Return (X, Y) of the center of cell containing provided text 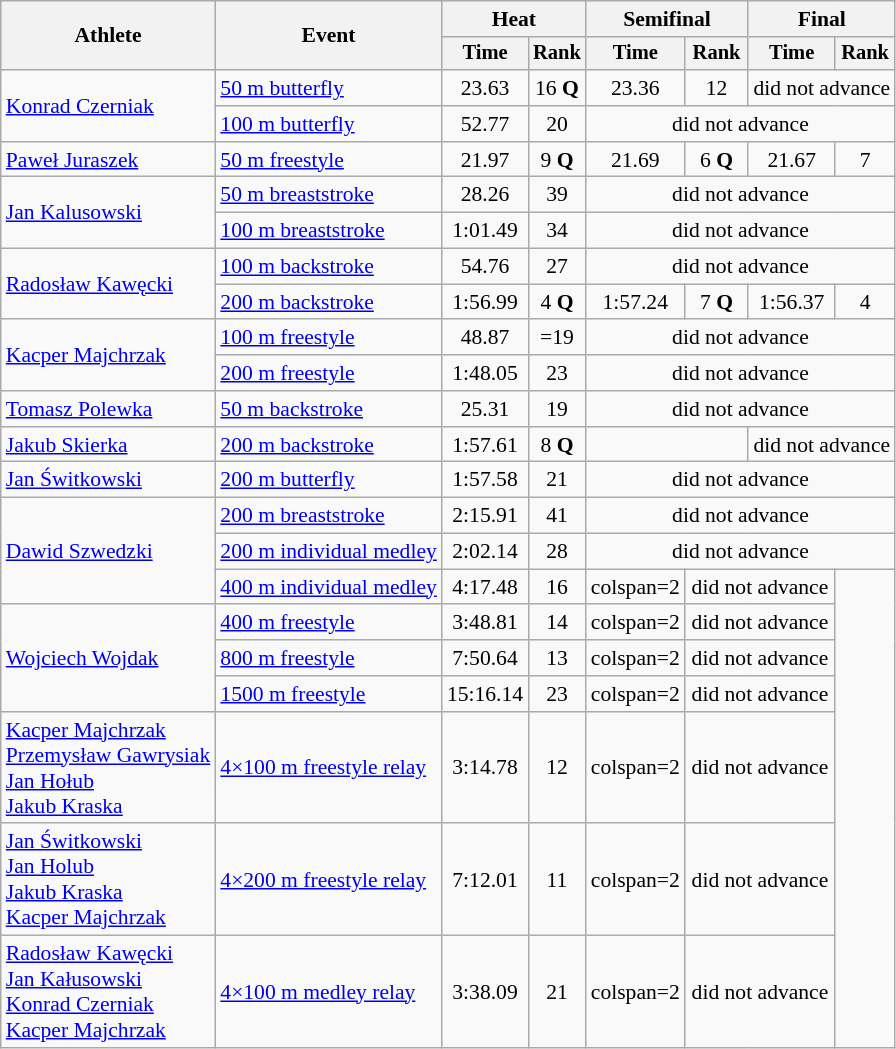
800 m freestyle (328, 658)
50 m backstroke (328, 409)
13 (557, 658)
50 m breaststroke (328, 195)
27 (557, 267)
2:15.91 (485, 516)
Paweł Juraszek (108, 160)
Jan ŚwitkowskiJan HolubJakub KraskaKacper Majchrzak (108, 880)
7:12.01 (485, 880)
15:16.14 (485, 694)
=19 (557, 338)
9 Q (557, 160)
16 (557, 587)
Kacper MajchrzakPrzemysław GawrysiakJan HołubJakub Kraska (108, 768)
Final (822, 19)
4×100 m freestyle relay (328, 768)
200 m breaststroke (328, 516)
Konrad Czerniak (108, 106)
7 Q (717, 302)
Kacper Majchrzak (108, 356)
Dawid Szwedzki (108, 552)
2:02.14 (485, 552)
4×100 m medley relay (328, 992)
8 Q (557, 445)
16 Q (557, 88)
Event (328, 36)
1:48.05 (485, 373)
Semifinal (668, 19)
Radosław Kawęcki (108, 284)
23.63 (485, 88)
50 m butterfly (328, 88)
1:56.37 (792, 302)
1:57.61 (485, 445)
100 m butterfly (328, 124)
100 m breaststroke (328, 231)
100 m backstroke (328, 267)
Jan Świtkowski (108, 480)
200 m freestyle (328, 373)
Heat (514, 19)
25.31 (485, 409)
400 m freestyle (328, 623)
Radosław KawęckiJan KałusowskiKonrad CzerniakKacper Majchrzak (108, 992)
28.26 (485, 195)
20 (557, 124)
4 (865, 302)
1:57.58 (485, 480)
54.76 (485, 267)
4 Q (557, 302)
1500 m freestyle (328, 694)
50 m freestyle (328, 160)
48.87 (485, 338)
Jakub Skierka (108, 445)
3:14.78 (485, 768)
100 m freestyle (328, 338)
3:38.09 (485, 992)
34 (557, 231)
200 m butterfly (328, 480)
14 (557, 623)
200 m individual medley (328, 552)
1:57.24 (636, 302)
400 m individual medley (328, 587)
Jan Kalusowski (108, 212)
23.36 (636, 88)
Athlete (108, 36)
19 (557, 409)
4:17.48 (485, 587)
28 (557, 552)
21.67 (792, 160)
6 Q (717, 160)
41 (557, 516)
4×200 m freestyle relay (328, 880)
Tomasz Polewka (108, 409)
11 (557, 880)
21.69 (636, 160)
7:50.64 (485, 658)
7 (865, 160)
52.77 (485, 124)
39 (557, 195)
1:56.99 (485, 302)
3:48.81 (485, 623)
1:01.49 (485, 231)
21.97 (485, 160)
Wojciech Wojdak (108, 658)
